Provide the (X, Y) coordinate of the cell's center where the given text is located.  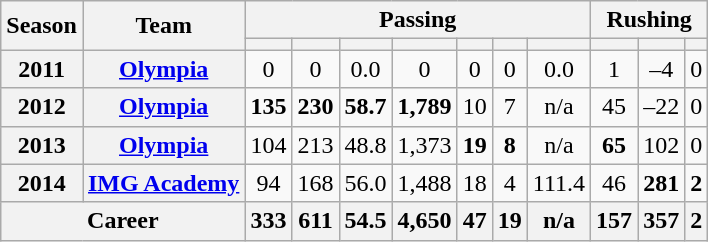
–4 (662, 69)
2013 (42, 145)
4,650 (424, 221)
1,373 (424, 145)
65 (614, 145)
Team (163, 26)
157 (614, 221)
48.8 (366, 145)
Rushing (650, 20)
281 (662, 183)
18 (474, 183)
58.7 (366, 107)
168 (316, 183)
46 (614, 183)
1,488 (424, 183)
2012 (42, 107)
94 (268, 183)
333 (268, 221)
Career (123, 221)
IMG Academy (163, 183)
54.5 (366, 221)
230 (316, 107)
104 (268, 145)
47 (474, 221)
7 (510, 107)
56.0 (366, 183)
2014 (42, 183)
1,789 (424, 107)
111.4 (558, 183)
1 (614, 69)
Passing (418, 20)
–22 (662, 107)
2011 (42, 69)
357 (662, 221)
4 (510, 183)
10 (474, 107)
611 (316, 221)
45 (614, 107)
135 (268, 107)
Season (42, 26)
213 (316, 145)
8 (510, 145)
102 (662, 145)
